Determine the (x, y) coordinate at the center of the cell enclosing the given text.  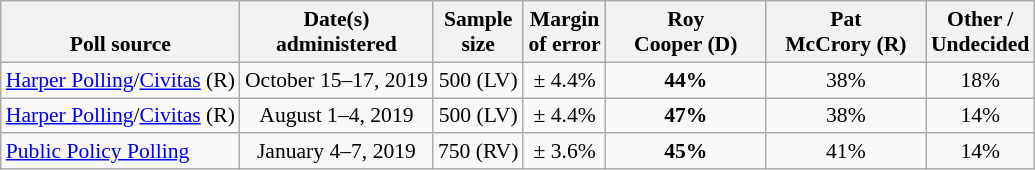
Marginof error (564, 32)
45% (686, 152)
47% (686, 116)
October 15–17, 2019 (336, 80)
Samplesize (478, 32)
750 (RV) (478, 152)
Poll source (120, 32)
18% (980, 80)
44% (686, 80)
Public Policy Polling (120, 152)
Date(s)administered (336, 32)
41% (846, 152)
± 3.6% (564, 152)
August 1–4, 2019 (336, 116)
PatMcCrory (R) (846, 32)
Other /Undecided (980, 32)
RoyCooper (D) (686, 32)
January 4–7, 2019 (336, 152)
